From the cell containing the given text, extract its center point as (X, Y) coordinate. 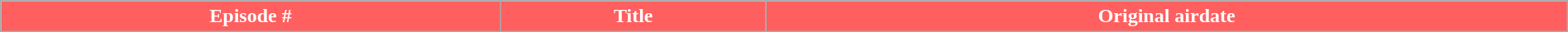
Title (633, 16)
Episode # (251, 16)
Original airdate (1166, 16)
